Capture the cell that displays the provided text and extract its [X, Y] central coordinate. 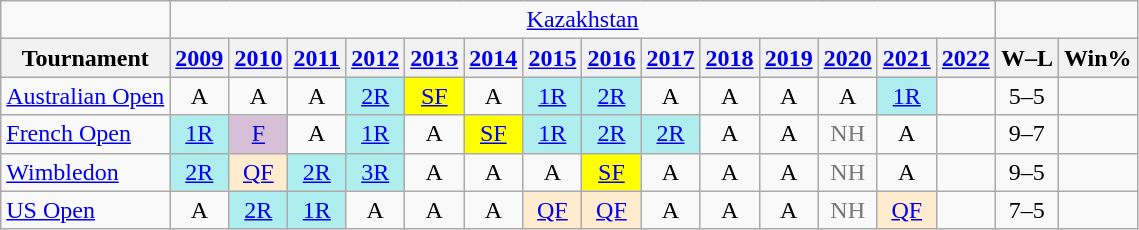
2015 [552, 58]
2009 [200, 58]
French Open [86, 134]
2013 [434, 58]
2011 [317, 58]
2018 [730, 58]
2022 [966, 58]
5–5 [1026, 96]
7–5 [1026, 210]
9–7 [1026, 134]
2010 [258, 58]
2014 [494, 58]
Australian Open [86, 96]
Kazakhstan [583, 20]
9–5 [1026, 172]
F [258, 134]
2017 [670, 58]
3R [376, 172]
Win% [1098, 58]
2019 [788, 58]
2012 [376, 58]
US Open [86, 210]
Wimbledon [86, 172]
2021 [906, 58]
2020 [848, 58]
2016 [612, 58]
Tournament [86, 58]
W–L [1026, 58]
